Return the (x, y) coordinate for the center point of the cell that contains the specified text.  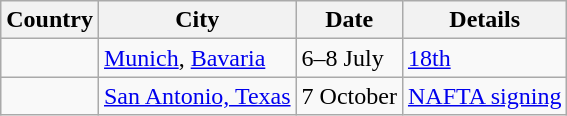
Details (484, 20)
Country (50, 20)
Date (349, 20)
18th (484, 58)
Munich, Bavaria (197, 58)
6–8 July (349, 58)
City (197, 20)
San Antonio, Texas (197, 96)
7 October (349, 96)
NAFTA signing (484, 96)
